Output the [x, y] coordinate of the center of the cell containing the given text.  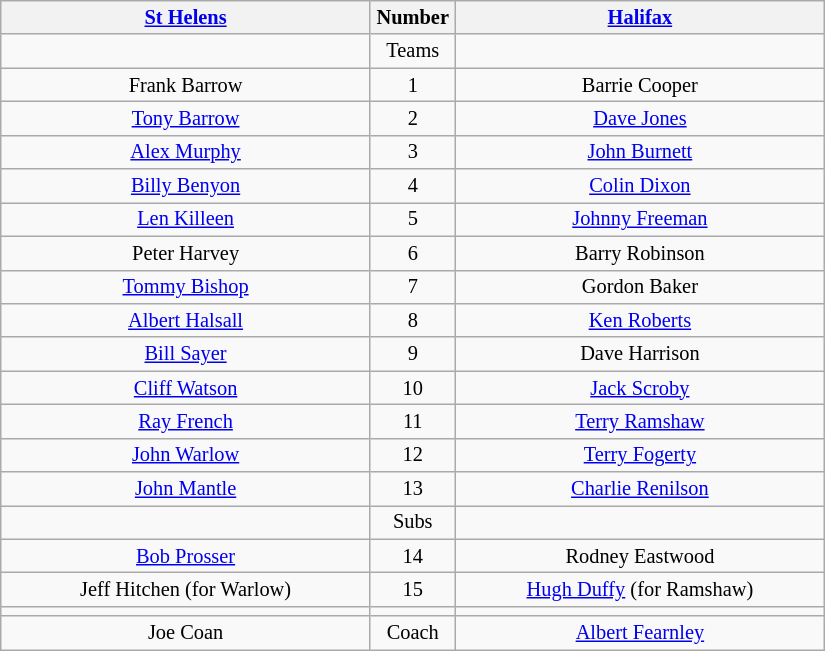
St Helens [186, 17]
Terry Fogerty [640, 455]
Ken Roberts [640, 320]
John Burnett [640, 152]
Alex Murphy [186, 152]
4 [412, 186]
Frank Barrow [186, 85]
Albert Halsall [186, 320]
11 [412, 421]
15 [412, 589]
Albert Fearnley [640, 633]
Coach [412, 633]
Gordon Baker [640, 287]
Dave Jones [640, 118]
Rodney Eastwood [640, 556]
13 [412, 489]
Tommy Bishop [186, 287]
5 [412, 219]
6 [412, 253]
9 [412, 354]
John Warlow [186, 455]
Barrie Cooper [640, 85]
Charlie Renilson [640, 489]
7 [412, 287]
Peter Harvey [186, 253]
Jeff Hitchen (for Warlow) [186, 589]
Tony Barrow [186, 118]
8 [412, 320]
Colin Dixon [640, 186]
12 [412, 455]
Len Killeen [186, 219]
1 [412, 85]
Teams [412, 51]
Jack Scroby [640, 388]
Johnny Freeman [640, 219]
Cliff Watson [186, 388]
Terry Ramshaw [640, 421]
Billy Benyon [186, 186]
10 [412, 388]
Bill Sayer [186, 354]
Ray French [186, 421]
14 [412, 556]
Dave Harrison [640, 354]
Hugh Duffy (for Ramshaw) [640, 589]
Barry Robinson [640, 253]
John Mantle [186, 489]
Halifax [640, 17]
Number [412, 17]
Subs [412, 522]
2 [412, 118]
Bob Prosser [186, 556]
3 [412, 152]
Joe Coan [186, 633]
